For the text-containing cell, return its midpoint in (x, y) coordinate format. 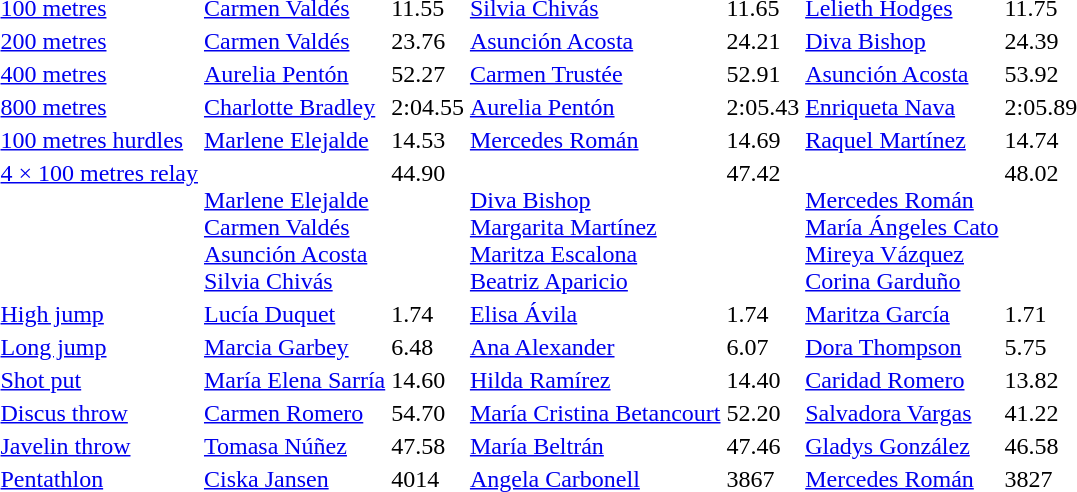
14.40 (763, 380)
Hilda Ramírez (595, 380)
2:04.55 (428, 107)
47.46 (763, 446)
14.60 (428, 380)
6.48 (428, 347)
Elisa Ávila (595, 314)
Charlotte Bradley (294, 107)
Marlene Elejalde (294, 140)
María Elena Sarría (294, 380)
Maritza García (902, 314)
Diva BishopMargarita MartínezMaritza EscalonaBeatriz Aparicio (595, 227)
Tomasa Núñez (294, 446)
52.20 (763, 413)
Carmen Valdés (294, 41)
6.07 (763, 347)
24.21 (763, 41)
Marcia Garbey (294, 347)
Raquel Martínez (902, 140)
Caridad Romero (902, 380)
52.27 (428, 74)
María Beltrán (595, 446)
14.53 (428, 140)
23.76 (428, 41)
Mercedes Román (595, 140)
Dora Thompson (902, 347)
Carmen Trustée (595, 74)
47.42 (763, 227)
Ana Alexander (595, 347)
Carmen Romero (294, 413)
47.58 (428, 446)
Marlene ElejaldeCarmen ValdésAsunción AcostaSilvia Chivás (294, 227)
María Cristina Betancourt (595, 413)
Gladys González (902, 446)
Diva Bishop (902, 41)
Mercedes RománMaría Ángeles CatoMireya VázquezCorina Garduño (902, 227)
Salvadora Vargas (902, 413)
Lucía Duquet (294, 314)
14.69 (763, 140)
44.90 (428, 227)
Enriqueta Nava (902, 107)
2:05.43 (763, 107)
54.70 (428, 413)
52.91 (763, 74)
